Scan for the cell matching the given text and deliver its [X, Y] coordinate at center. 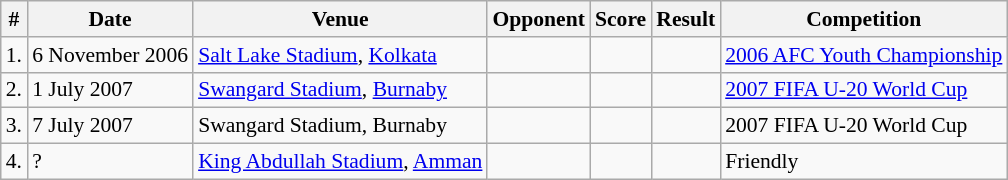
6 November 2006 [110, 55]
1. [14, 55]
2006 AFC Youth Championship [864, 55]
Competition [864, 19]
Opponent [538, 19]
Friendly [864, 162]
7 July 2007 [110, 126]
1 July 2007 [110, 90]
3. [14, 126]
Venue [340, 19]
Score [620, 19]
Result [686, 19]
King Abdullah Stadium, Amman [340, 162]
2. [14, 90]
Salt Lake Stadium, Kolkata [340, 55]
# [14, 19]
4. [14, 162]
? [110, 162]
Date [110, 19]
